For the text-containing cell, return its midpoint in [X, Y] coordinate format. 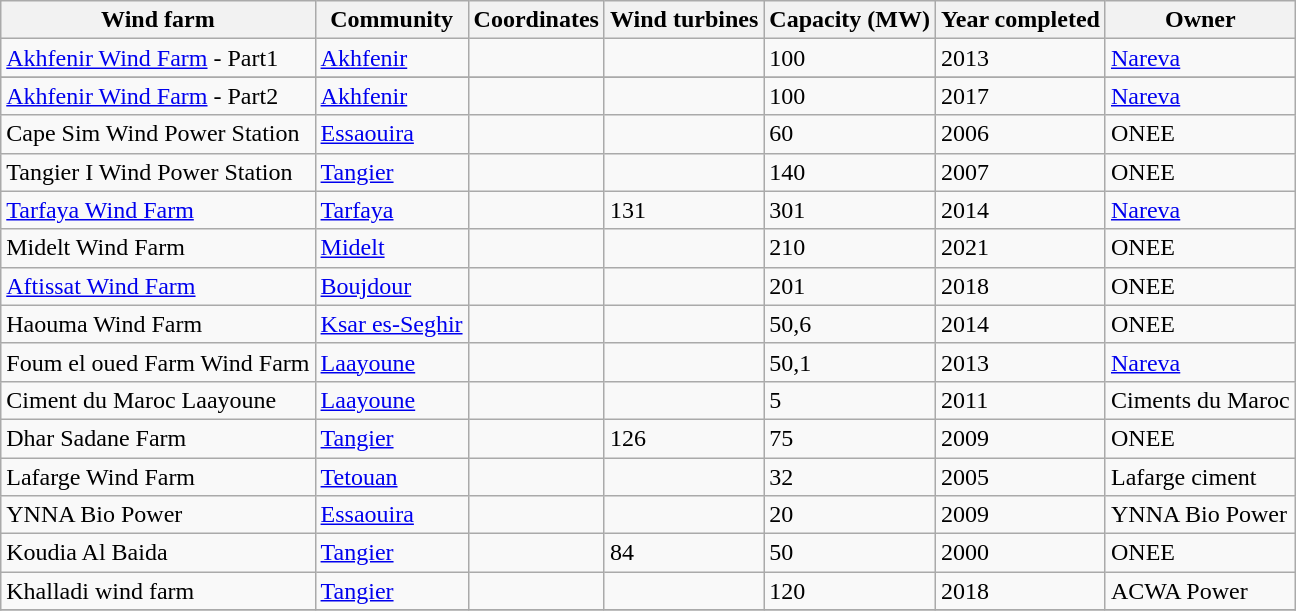
Ciments du Maroc [1200, 400]
Cape Sim Wind Power Station [158, 134]
Year completed [1021, 20]
140 [850, 172]
50 [850, 553]
Lafarge Wind Farm [158, 477]
201 [850, 286]
Tangier I Wind Power Station [158, 172]
2000 [1021, 553]
Haouma Wind Farm [158, 324]
50,1 [850, 362]
Community [392, 20]
50,6 [850, 324]
Aftissat Wind Farm [158, 286]
301 [850, 210]
210 [850, 248]
Midelt [392, 248]
Tarfaya [392, 210]
Koudia Al Baida [158, 553]
2005 [1021, 477]
2021 [1021, 248]
Dhar Sadane Farm [158, 438]
Tetouan [392, 477]
Khalladi wind farm [158, 591]
84 [684, 553]
Wind turbines [684, 20]
32 [850, 477]
120 [850, 591]
2017 [1021, 96]
Coordinates [536, 20]
20 [850, 515]
126 [684, 438]
Wind farm [158, 20]
2011 [1021, 400]
Akhfenir Wind Farm - Part2 [158, 96]
Foum el oued Farm Wind Farm [158, 362]
5 [850, 400]
Lafarge ciment [1200, 477]
Akhfenir Wind Farm - Part1 [158, 58]
131 [684, 210]
Tarfaya Wind Farm [158, 210]
Owner [1200, 20]
2006 [1021, 134]
Boujdour [392, 286]
60 [850, 134]
2007 [1021, 172]
75 [850, 438]
Capacity (MW) [850, 20]
Ksar es-Seghir [392, 324]
Midelt Wind Farm [158, 248]
ACWA Power [1200, 591]
Ciment du Maroc Laayoune [158, 400]
